Capture the cell that displays the provided text and extract its [X, Y] central coordinate. 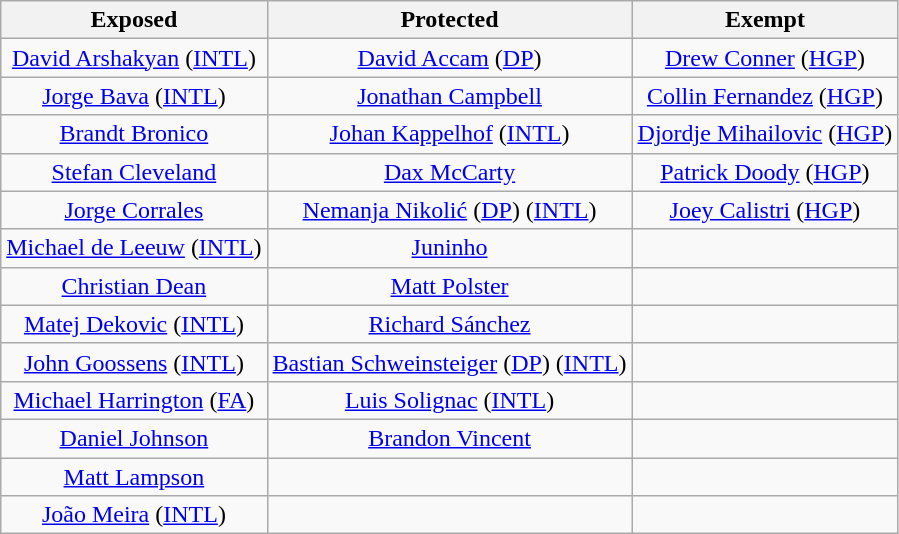
Jorge Bava (INTL) [134, 96]
Bastian Schweinsteiger (DP) (INTL) [450, 362]
Matt Lampson [134, 477]
Exposed [134, 20]
Matej Dekovic (INTL) [134, 324]
Nemanja Nikolić (DP) (INTL) [450, 210]
David Arshakyan (INTL) [134, 58]
Johan Kappelhof (INTL) [450, 134]
Jorge Corrales [134, 210]
Drew Conner (HGP) [765, 58]
Brandon Vincent [450, 438]
Djordje Mihailovic (HGP) [765, 134]
Juninho [450, 248]
Brandt Bronico [134, 134]
Michael de Leeuw (INTL) [134, 248]
Protected [450, 20]
Collin Fernandez (HGP) [765, 96]
Jonathan Campbell [450, 96]
Luis Solignac (INTL) [450, 400]
Matt Polster [450, 286]
Christian Dean [134, 286]
John Goossens (INTL) [134, 362]
João Meira (INTL) [134, 515]
Daniel Johnson [134, 438]
Joey Calistri (HGP) [765, 210]
Exempt [765, 20]
David Accam (DP) [450, 58]
Patrick Doody (HGP) [765, 172]
Dax McCarty [450, 172]
Michael Harrington (FA) [134, 400]
Richard Sánchez [450, 324]
Stefan Cleveland [134, 172]
